From the cell containing the given text, extract its center point as [X, Y] coordinate. 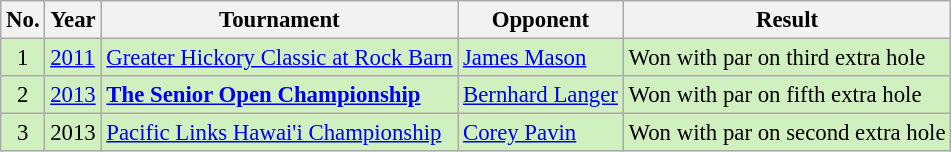
Tournament [280, 20]
Result [787, 20]
Year [73, 20]
Won with par on second extra hole [787, 133]
3 [23, 133]
Won with par on third extra hole [787, 58]
Opponent [541, 20]
No. [23, 20]
Bernhard Langer [541, 95]
2 [23, 95]
Pacific Links Hawai'i Championship [280, 133]
Won with par on fifth extra hole [787, 95]
The Senior Open Championship [280, 95]
James Mason [541, 58]
Greater Hickory Classic at Rock Barn [280, 58]
1 [23, 58]
Corey Pavin [541, 133]
2011 [73, 58]
